Output the [X, Y] coordinate of the center of the cell containing the given text.  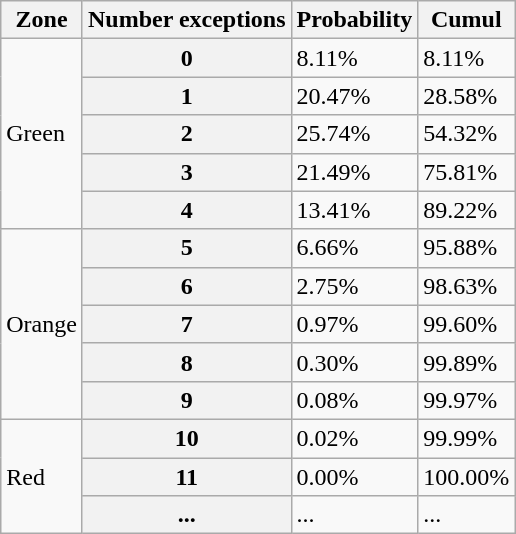
8 [186, 362]
Orange [42, 324]
9 [186, 400]
6.66% [354, 248]
6 [186, 286]
0.08% [354, 400]
2.75% [354, 286]
7 [186, 324]
0.02% [354, 438]
4 [186, 210]
95.88% [466, 248]
0.97% [354, 324]
3 [186, 172]
99.99% [466, 438]
21.49% [354, 172]
1 [186, 96]
Zone [42, 20]
54.32% [466, 134]
11 [186, 477]
98.63% [466, 286]
99.89% [466, 362]
25.74% [354, 134]
Red [42, 476]
100.00% [466, 477]
75.81% [466, 172]
99.97% [466, 400]
0.30% [354, 362]
2 [186, 134]
13.41% [354, 210]
Number exceptions [186, 20]
5 [186, 248]
Cumul [466, 20]
0 [186, 58]
0.00% [354, 477]
89.22% [466, 210]
20.47% [354, 96]
Probability [354, 20]
10 [186, 438]
28.58% [466, 96]
Green [42, 134]
99.60% [466, 324]
